Provide the [X, Y] coordinate of the cell's center where the given text is located.  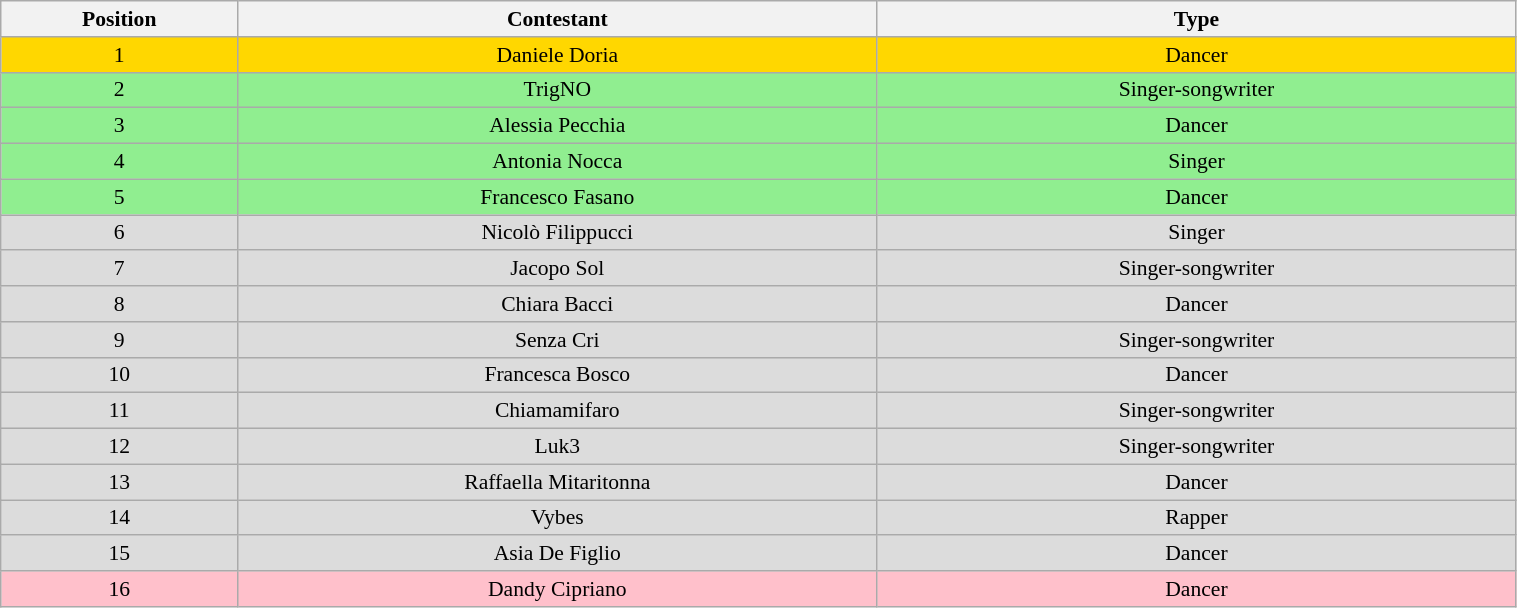
Alessia Pecchia [558, 126]
Francesca Bosco [558, 375]
Raffaella Mitaritonna [558, 482]
8 [120, 304]
Chiara Bacci [558, 304]
4 [120, 162]
16 [120, 589]
Daniele Doria [558, 55]
Nicolò Filippucci [558, 233]
Asia De Figlio [558, 554]
9 [120, 340]
Senza Cri [558, 340]
Dandy Cipriano [558, 589]
13 [120, 482]
1 [120, 55]
Chiamamifaro [558, 411]
Rapper [1196, 518]
TrigNO [558, 90]
Contestant [558, 19]
14 [120, 518]
Position [120, 19]
11 [120, 411]
5 [120, 197]
7 [120, 269]
Luk3 [558, 447]
15 [120, 554]
2 [120, 90]
3 [120, 126]
10 [120, 375]
12 [120, 447]
Antonia Nocca [558, 162]
Jacopo Sol [558, 269]
Type [1196, 19]
Vybes [558, 518]
Francesco Fasano [558, 197]
6 [120, 233]
